Return the [x, y] coordinate for the center point of the cell that contains the specified text.  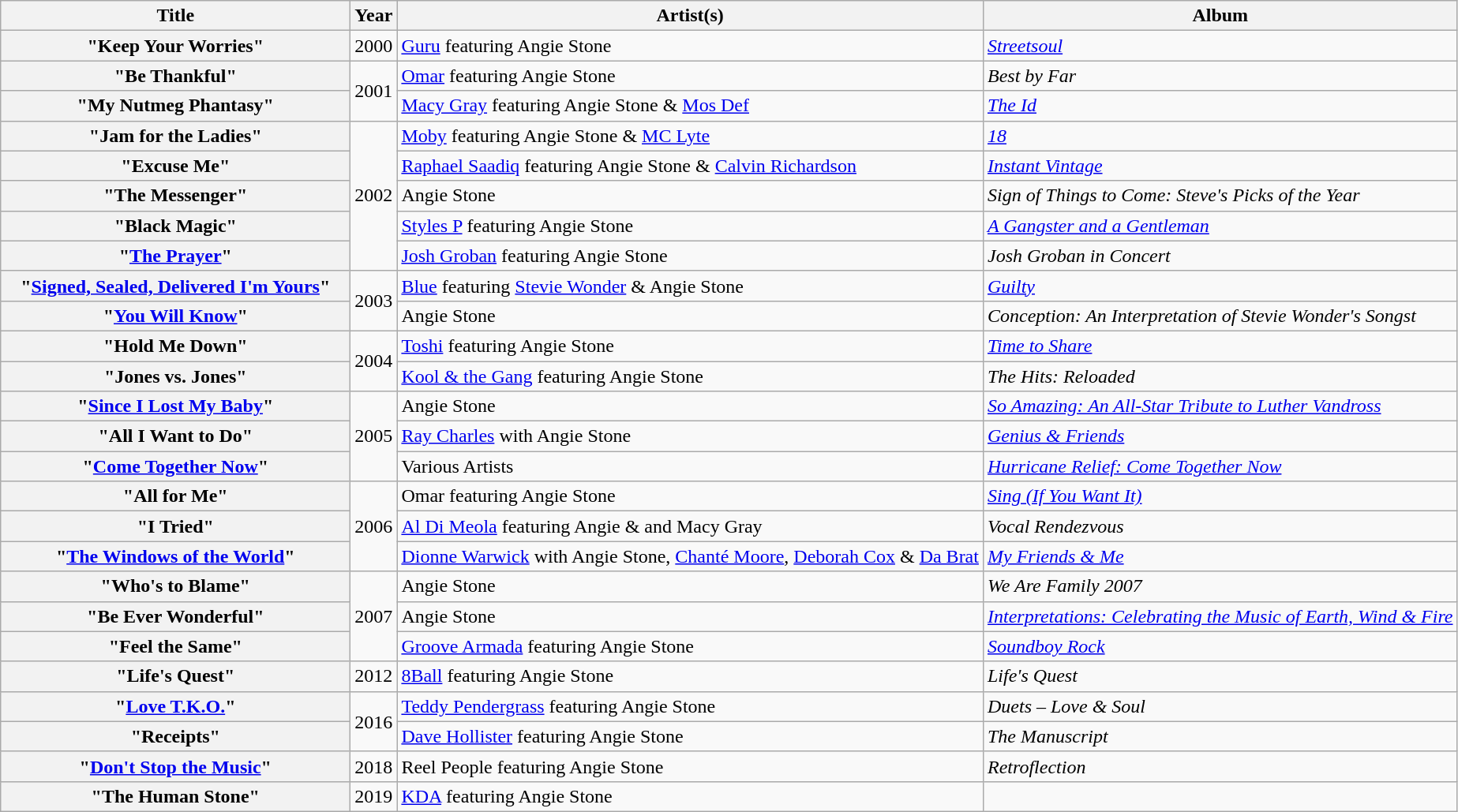
Life's Quest [1220, 676]
"Jones vs. Jones" [175, 376]
Raphael Saadiq featuring Angie Stone & Calvin Richardson [690, 166]
8Ball featuring Angie Stone [690, 676]
"You Will Know" [175, 316]
2004 [374, 361]
"All for Me" [175, 496]
The Hits: Reloaded [1220, 376]
We Are Family 2007 [1220, 586]
Sign of Things to Come: Steve's Picks of the Year [1220, 196]
Instant Vintage [1220, 166]
"Feel the Same" [175, 646]
Dave Hollister featuring Angie Stone [690, 736]
KDA featuring Angie Stone [690, 796]
Interpretations: Celebrating the Music of Earth, Wind & Fire [1220, 616]
Dionne Warwick with Angie Stone, Chanté Moore, Deborah Cox & Da Brat [690, 556]
Josh Groban in Concert [1220, 256]
Vocal Rendezvous [1220, 526]
18 [1220, 136]
Styles P featuring Angie Stone [690, 226]
2019 [374, 796]
"Who's to Blame" [175, 586]
Duets – Love & Soul [1220, 706]
2002 [374, 196]
"Come Together Now" [175, 466]
Reel People featuring Angie Stone [690, 766]
"Be Ever Wonderful" [175, 616]
"Receipts" [175, 736]
The Id [1220, 106]
"Life's Quest" [175, 676]
Streetsoul [1220, 46]
"Signed, Sealed, Delivered I'm Yours" [175, 286]
Best by Far [1220, 76]
Ray Charles with Angie Stone [690, 436]
Soundboy Rock [1220, 646]
"The Human Stone" [175, 796]
The Manuscript [1220, 736]
A Gangster and a Gentleman [1220, 226]
2016 [374, 721]
"The Messenger" [175, 196]
Album [1220, 16]
2003 [374, 301]
Genius & Friends [1220, 436]
Sing (If You Want It) [1220, 496]
Groove Armada featuring Angie Stone [690, 646]
Kool & the Gang featuring Angie Stone [690, 376]
Josh Groban featuring Angie Stone [690, 256]
"Be Thankful" [175, 76]
2005 [374, 436]
"The Prayer" [175, 256]
"Black Magic" [175, 226]
2012 [374, 676]
Al Di Meola featuring Angie & and Macy Gray [690, 526]
"Jam for the Ladies" [175, 136]
Teddy Pendergrass featuring Angie Stone [690, 706]
2018 [374, 766]
Moby featuring Angie Stone & MC Lyte [690, 136]
2000 [374, 46]
2006 [374, 526]
"Love T.K.O." [175, 706]
Title [175, 16]
Toshi featuring Angie Stone [690, 346]
"Excuse Me" [175, 166]
"The Windows of the World" [175, 556]
Guilty [1220, 286]
Year [374, 16]
"I Tried" [175, 526]
"Don't Stop the Music" [175, 766]
"All I Want to Do" [175, 436]
So Amazing: An All-Star Tribute to Luther Vandross [1220, 406]
Blue featuring Stevie Wonder & Angie Stone [690, 286]
"Since I Lost My Baby" [175, 406]
Macy Gray featuring Angie Stone & Mos Def [690, 106]
"Hold Me Down" [175, 346]
Artist(s) [690, 16]
Guru featuring Angie Stone [690, 46]
"Keep Your Worries" [175, 46]
Hurricane Relief: Come Together Now [1220, 466]
2007 [374, 616]
Retroflection [1220, 766]
Conception: An Interpretation of Stevie Wonder's Songst [1220, 316]
Time to Share [1220, 346]
2001 [374, 91]
"My Nutmeg Phantasy" [175, 106]
Various Artists [690, 466]
My Friends & Me [1220, 556]
